Identify which cell holds the provided text, then report its (x, y) central coordinate. 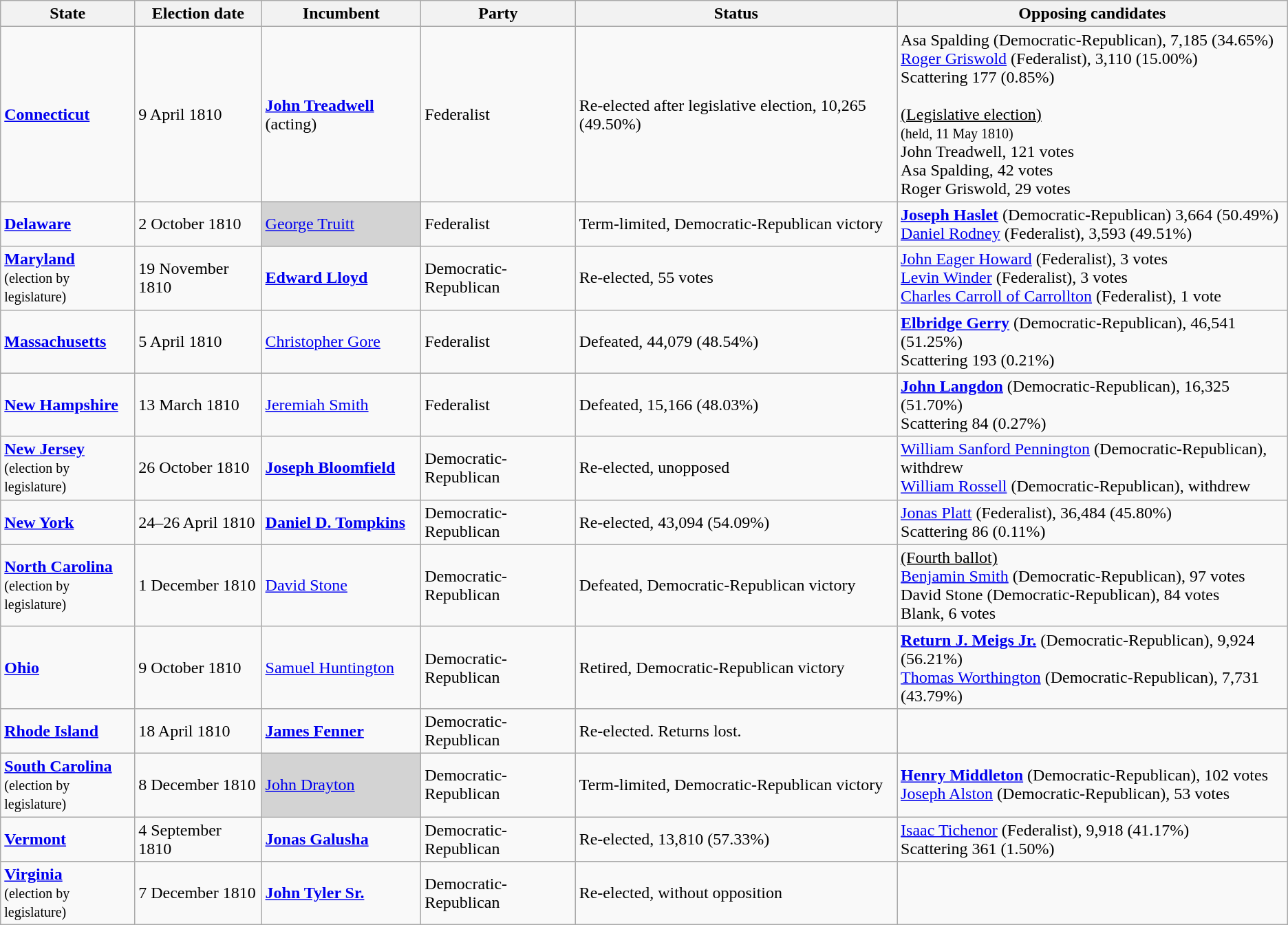
Re-elected, unopposed (736, 468)
Maryland(election by legislature) (67, 278)
Party (498, 14)
24–26 April 1810 (198, 522)
Samuel Huntington (341, 668)
9 April 1810 (198, 114)
19 November 1810 (198, 278)
Massachusetts (67, 341)
Jeremiah Smith (341, 405)
9 October 1810 (198, 668)
John Drayton (341, 785)
John Langdon (Democratic-Republican), 16,325 (51.70%)Scattering 84 (0.27%) (1093, 405)
Connecticut (67, 114)
Re-elected, 13,810 (57.33%) (736, 838)
Re-elected after legislative election, 10,265 (49.50%) (736, 114)
Isaac Tichenor (Federalist), 9,918 (41.17%)Scattering 361 (1.50%) (1093, 838)
(Fourth ballot)Benjamin Smith (Democratic-Republican), 97 votesDavid Stone (Democratic-Republican), 84 votesBlank, 6 votes (1093, 585)
Delaware (67, 224)
New Jersey(election by legislature) (67, 468)
State (67, 14)
2 October 1810 (198, 224)
Defeated, Democratic-Republican victory (736, 585)
Opposing candidates (1093, 14)
Re-elected, 43,094 (54.09%) (736, 522)
Re-elected. Returns lost. (736, 731)
Edward Lloyd (341, 278)
David Stone (341, 585)
Daniel D. Tompkins (341, 522)
Re-elected, without opposition (736, 893)
Re-elected, 55 votes (736, 278)
Incumbent (341, 14)
Rhode Island (67, 731)
Vermont (67, 838)
South Carolina(election by legislature) (67, 785)
7 December 1810 (198, 893)
Election date (198, 14)
Retired, Democratic-Republican victory (736, 668)
Elbridge Gerry (Democratic-Republican), 46,541 (51.25%)Scattering 193 (0.21%) (1093, 341)
Virginia(election by legislature) (67, 893)
8 December 1810 (198, 785)
1 December 1810 (198, 585)
Joseph Bloomfield (341, 468)
John Tyler Sr. (341, 893)
18 April 1810 (198, 731)
George Truitt (341, 224)
John Eager Howard (Federalist), 3 votesLevin Winder (Federalist), 3 votesCharles Carroll of Carrollton (Federalist), 1 vote (1093, 278)
13 March 1810 (198, 405)
Defeated, 44,079 (48.54%) (736, 341)
John Treadwell (acting) (341, 114)
James Fenner (341, 731)
William Sanford Pennington (Democratic-Republican), withdrewWilliam Rossell (Democratic-Republican), withdrew (1093, 468)
Joseph Haslet (Democratic-Republican) 3,664 (50.49%)Daniel Rodney (Federalist), 3,593 (49.51%) (1093, 224)
Jonas Platt (Federalist), 36,484 (45.80%)Scattering 86 (0.11%) (1093, 522)
New York (67, 522)
Defeated, 15,166 (48.03%) (736, 405)
North Carolina(election by legislature) (67, 585)
4 September 1810 (198, 838)
Christopher Gore (341, 341)
New Hampshire (67, 405)
Status (736, 14)
Henry Middleton (Democratic-Republican), 102 votesJoseph Alston (Democratic-Republican), 53 votes (1093, 785)
5 April 1810 (198, 341)
Ohio (67, 668)
Jonas Galusha (341, 838)
Return J. Meigs Jr. (Democratic-Republican), 9,924 (56.21%)Thomas Worthington (Democratic-Republican), 7,731 (43.79%) (1093, 668)
26 October 1810 (198, 468)
